For the text-containing cell, return its midpoint in (x, y) coordinate format. 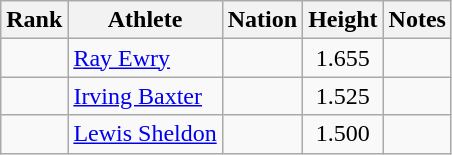
1.655 (343, 58)
Height (343, 20)
Notes (417, 20)
1.525 (343, 96)
Irving Baxter (145, 96)
Athlete (145, 20)
Lewis Sheldon (145, 134)
1.500 (343, 134)
Ray Ewry (145, 58)
Rank (34, 20)
Nation (262, 20)
